Provide the (x, y) coordinate of the cell's center where the given text is located.  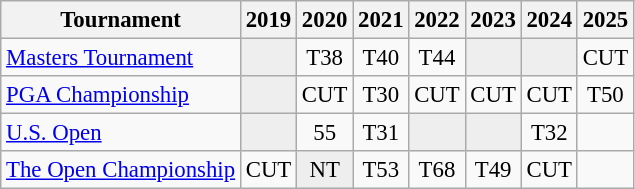
T30 (381, 95)
55 (325, 133)
PGA Championship (121, 95)
The Open Championship (121, 170)
2024 (549, 20)
2019 (268, 20)
2025 (605, 20)
Masters Tournament (121, 58)
T40 (381, 58)
T31 (381, 133)
Tournament (121, 20)
T38 (325, 58)
T50 (605, 95)
2022 (437, 20)
2020 (325, 20)
T49 (493, 170)
T44 (437, 58)
U.S. Open (121, 133)
2021 (381, 20)
T68 (437, 170)
NT (325, 170)
T53 (381, 170)
2023 (493, 20)
T32 (549, 133)
